Determine the (x, y) coordinate at the center of the cell enclosing the given text.  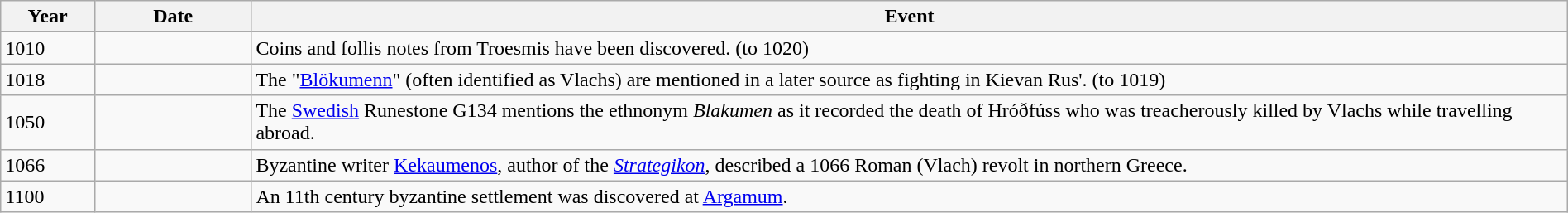
Byzantine writer Kekaumenos, author of the Strategikon, described a 1066 Roman (Vlach) revolt in northern Greece. (910, 165)
Coins and follis notes from Troesmis have been discovered. (to 1020) (910, 48)
1100 (48, 196)
1066 (48, 165)
1050 (48, 123)
Event (910, 17)
Year (48, 17)
Date (172, 17)
An 11th century byzantine settlement was discovered at Argamum. (910, 196)
1010 (48, 48)
1018 (48, 80)
The "Blökumenn" (often identified as Vlachs) are mentioned in a later source as fighting in Kievan Rus'. (to 1019) (910, 80)
